Detect which cell encompasses the target text, then output its [x, y] center coordinate. 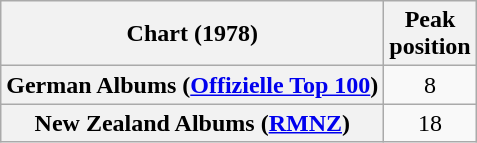
18 [430, 123]
New Zealand Albums (RMNZ) [192, 123]
Chart (1978) [192, 34]
8 [430, 85]
Peakposition [430, 34]
German Albums (Offizielle Top 100) [192, 85]
